Scan for the cell matching the given text and deliver its [X, Y] coordinate at center. 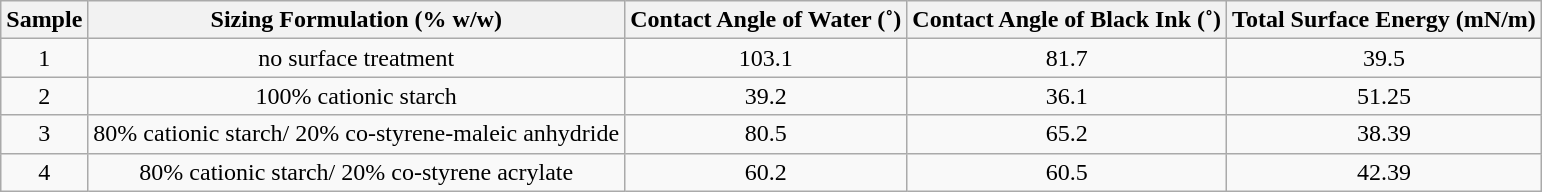
2 [44, 96]
Contact Angle of Black Ink (˚) [1067, 20]
39.2 [766, 96]
Total Surface Energy (mN/m) [1384, 20]
42.39 [1384, 172]
103.1 [766, 58]
51.25 [1384, 96]
no surface treatment [356, 58]
65.2 [1067, 134]
Contact Angle of Water (˚) [766, 20]
3 [44, 134]
81.7 [1067, 58]
60.5 [1067, 172]
100% cationic starch [356, 96]
60.2 [766, 172]
39.5 [1384, 58]
4 [44, 172]
Sample [44, 20]
80% cationic starch/ 20% co-styrene acrylate [356, 172]
Sizing Formulation (% w/w) [356, 20]
80.5 [766, 134]
80% cationic starch/ 20% co-styrene-maleic anhydride [356, 134]
38.39 [1384, 134]
36.1 [1067, 96]
1 [44, 58]
